Determine the [x, y] coordinate at the center of the cell enclosing the given text.  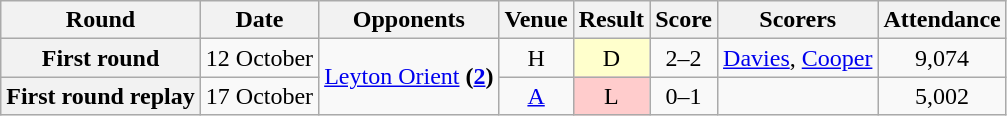
Scorers [798, 20]
First round replay [101, 96]
Opponents [409, 20]
Davies, Cooper [798, 58]
Leyton Orient (2) [409, 77]
5,002 [942, 96]
9,074 [942, 58]
A [536, 96]
17 October [259, 96]
2–2 [684, 58]
Round [101, 20]
L [611, 96]
H [536, 58]
First round [101, 58]
Score [684, 20]
D [611, 58]
12 October [259, 58]
Venue [536, 20]
Result [611, 20]
Attendance [942, 20]
0–1 [684, 96]
Date [259, 20]
